Return the (x, y) coordinate for the center point of the cell that contains the specified text.  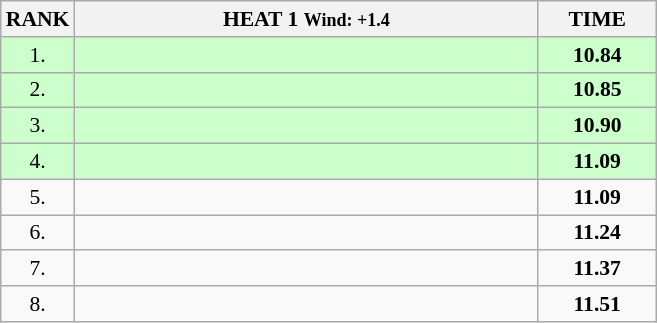
4. (38, 162)
5. (38, 197)
HEAT 1 Wind: +1.4 (306, 19)
10.90 (597, 126)
2. (38, 90)
6. (38, 233)
11.51 (597, 304)
1. (38, 55)
10.84 (597, 55)
11.24 (597, 233)
7. (38, 269)
TIME (597, 19)
11.37 (597, 269)
3. (38, 126)
10.85 (597, 90)
8. (38, 304)
RANK (38, 19)
